Provide the [x, y] coordinate of the cell's center where the given text is located.  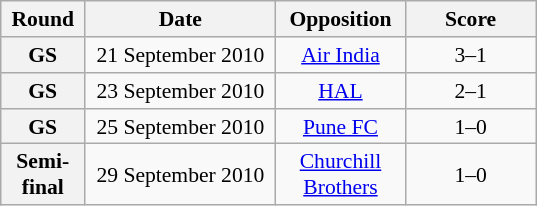
23 September 2010 [180, 91]
Opposition [340, 19]
2–1 [471, 91]
Score [471, 19]
Air India [340, 55]
21 September 2010 [180, 55]
29 September 2010 [180, 174]
Churchill Brothers [340, 174]
Pune FC [340, 126]
HAL [340, 91]
3–1 [471, 55]
Semi-final [42, 174]
Date [180, 19]
25 September 2010 [180, 126]
Round [42, 19]
